Determine the (x, y) coordinate at the center of the cell enclosing the given text.  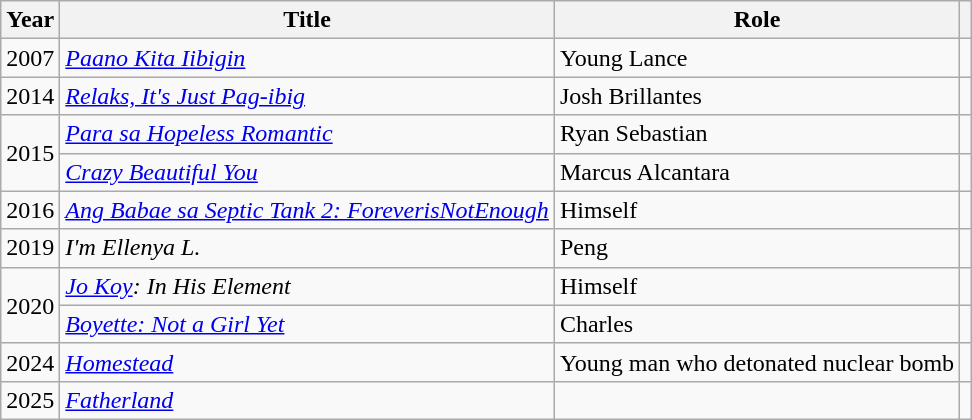
I'm Ellenya L. (308, 248)
Ryan Sebastian (756, 134)
2024 (30, 362)
2014 (30, 96)
Role (756, 20)
2007 (30, 58)
Charles (756, 324)
Crazy Beautiful You (308, 172)
Young man who detonated nuclear bomb (756, 362)
Relaks, It's Just Pag-ibig (308, 96)
Jo Koy: In His Element (308, 286)
Josh Brillantes (756, 96)
Title (308, 20)
Year (30, 20)
2016 (30, 210)
2020 (30, 305)
Paano Kita Iibigin (308, 58)
Para sa Hopeless Romantic (308, 134)
Boyette: Not a Girl Yet (308, 324)
Fatherland (308, 400)
2015 (30, 153)
2019 (30, 248)
Ang Babae sa Septic Tank 2: ForeverisNotEnough (308, 210)
Young Lance (756, 58)
Peng (756, 248)
Homestead (308, 362)
2025 (30, 400)
Marcus Alcantara (756, 172)
